Provide the [x, y] coordinate of the cell's center where the given text is located.  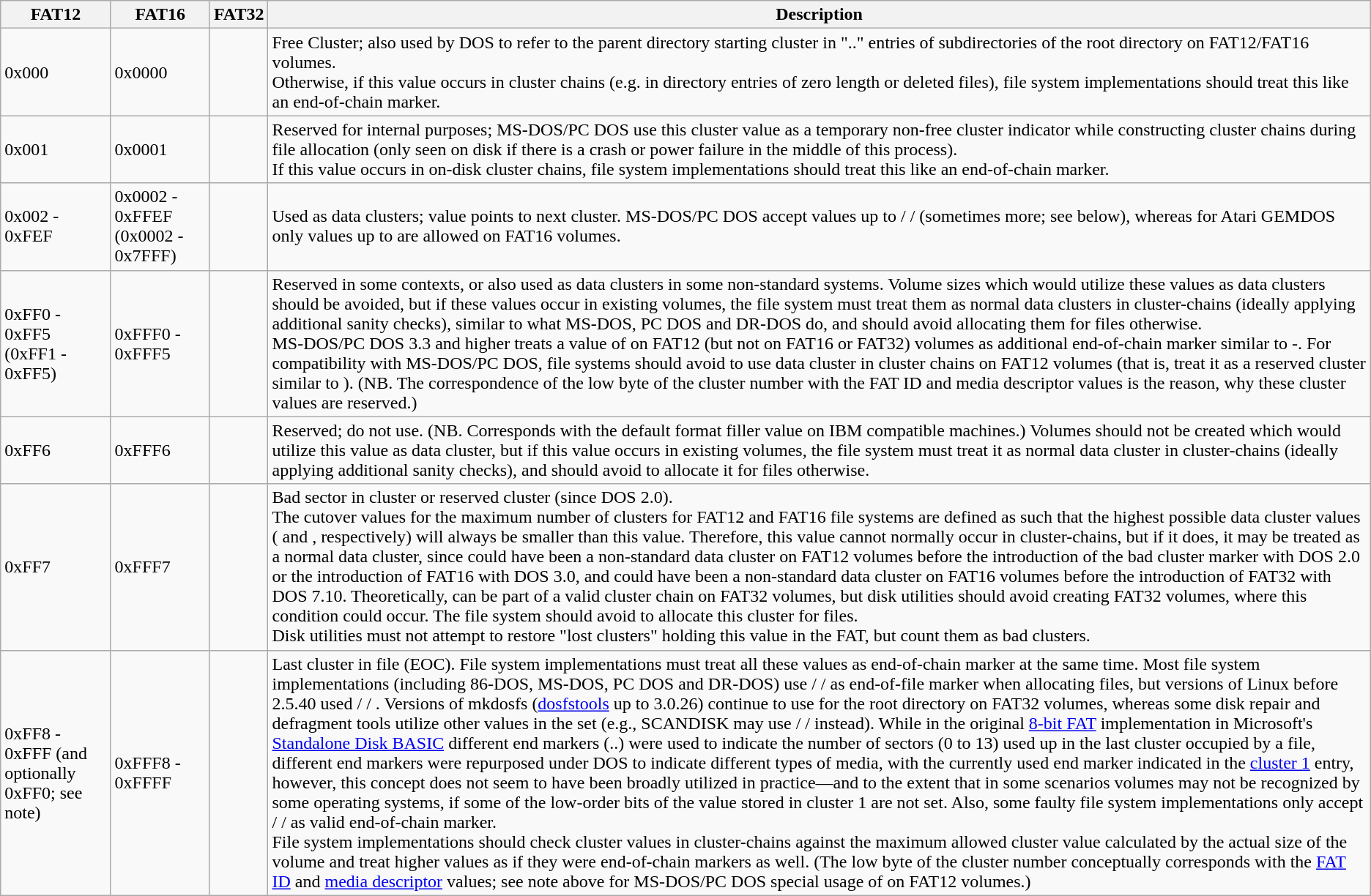
0xFF8 - 0xFFF (and optionally 0xFF0; see note) [56, 773]
0x000 [56, 72]
0xFFF7 [160, 567]
FAT16 [160, 15]
0xFFF6 [160, 450]
FAT32 [239, 15]
0x0002 - 0xFFEF (0x0002 - 0x7FFF) [160, 227]
0xFF6 [56, 450]
0xFF0 - 0xFF5 (0xFF1 - 0xFF5) [56, 343]
0x0000 [160, 72]
FAT12 [56, 15]
0x002 - 0xFEF [56, 227]
0xFFF0 - 0xFFF5 [160, 343]
0x0001 [160, 149]
0xFFF8 - 0xFFFF [160, 773]
0xFF7 [56, 567]
Description [819, 15]
0x001 [56, 149]
